Scan for the cell matching the given text and deliver its (X, Y) coordinate at center. 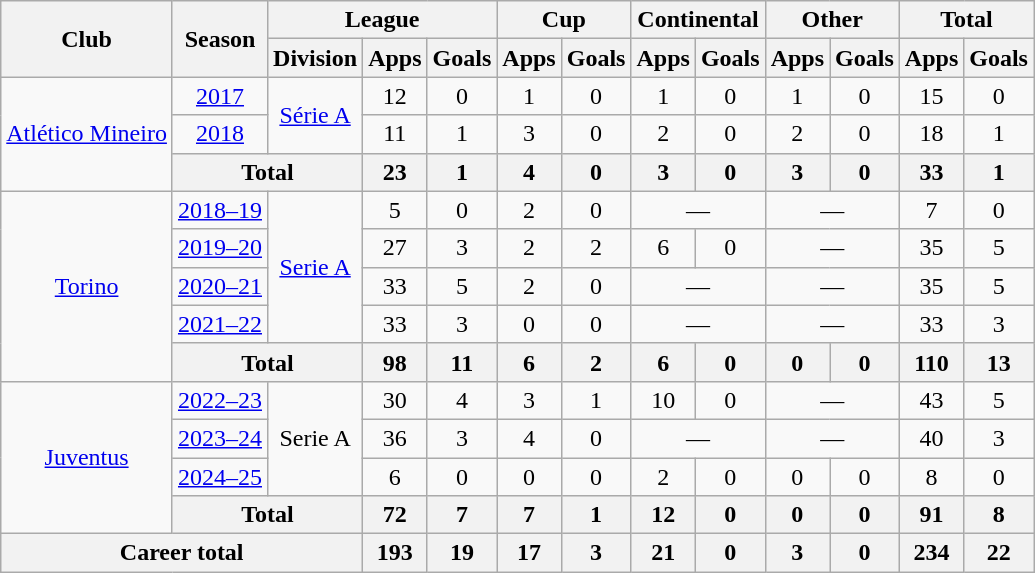
10 (663, 400)
Division (316, 58)
Other (832, 20)
2022–23 (220, 400)
17 (529, 553)
2018–19 (220, 210)
2020–21 (220, 286)
98 (395, 362)
43 (931, 400)
Season (220, 39)
27 (395, 248)
13 (999, 362)
Continental (698, 20)
Club (87, 39)
110 (931, 362)
2019–20 (220, 248)
2023–24 (220, 438)
21 (663, 553)
72 (395, 515)
Juventus (87, 457)
22 (999, 553)
Cup (564, 20)
League (382, 20)
23 (395, 172)
30 (395, 400)
2021–22 (220, 324)
2017 (220, 96)
193 (395, 553)
Torino (87, 286)
19 (462, 553)
40 (931, 438)
15 (931, 96)
234 (931, 553)
Atlético Mineiro (87, 134)
91 (931, 515)
18 (931, 134)
2024–25 (220, 477)
2018 (220, 134)
36 (395, 438)
Career total (182, 553)
Série A (316, 115)
